Provide the [x, y] coordinate of the cell's center where the given text is located.  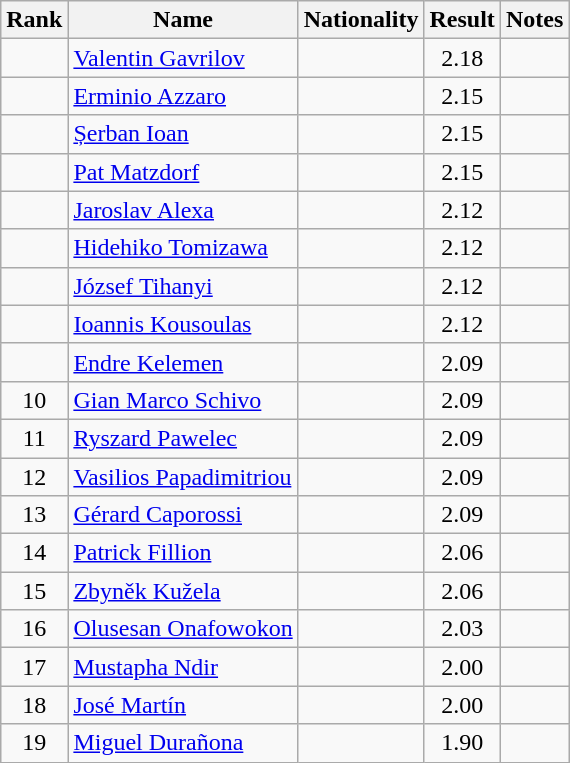
1.90 [462, 743]
Ioannis Kousoulas [183, 324]
17 [34, 667]
12 [34, 477]
Hidehiko Tomizawa [183, 248]
Șerban Ioan [183, 134]
2.18 [462, 58]
Erminio Azzaro [183, 96]
Endre Kelemen [183, 362]
Miguel Durañona [183, 743]
Notes [534, 20]
13 [34, 515]
Gian Marco Schivo [183, 400]
Patrick Fillion [183, 553]
José Martín [183, 705]
Jaroslav Alexa [183, 210]
Name [183, 20]
14 [34, 553]
Nationality [361, 20]
Vasilios Papadimitriou [183, 477]
József Tihanyi [183, 286]
11 [34, 438]
15 [34, 591]
Mustapha Ndir [183, 667]
16 [34, 629]
10 [34, 400]
Result [462, 20]
Olusesan Onafowokon [183, 629]
18 [34, 705]
2.03 [462, 629]
Ryszard Pawelec [183, 438]
Gérard Caporossi [183, 515]
Rank [34, 20]
Zbyněk Kužela [183, 591]
Pat Matzdorf [183, 172]
Valentin Gavrilov [183, 58]
19 [34, 743]
